Capture the cell that displays the provided text and extract its [x, y] central coordinate. 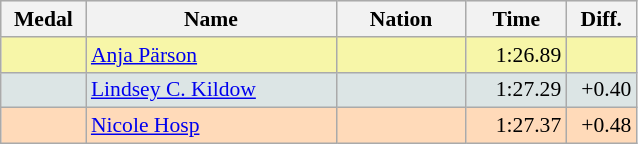
Anja Pärson [211, 55]
+0.48 [601, 126]
Nation [401, 19]
1:27.37 [516, 126]
Name [211, 19]
Lindsey C. Kildow [211, 90]
Nicole Hosp [211, 126]
Medal [44, 19]
Time [516, 19]
1:26.89 [516, 55]
+0.40 [601, 90]
Diff. [601, 19]
1:27.29 [516, 90]
